Extract the [x, y] coordinate from the center of the cell holding the provided text.  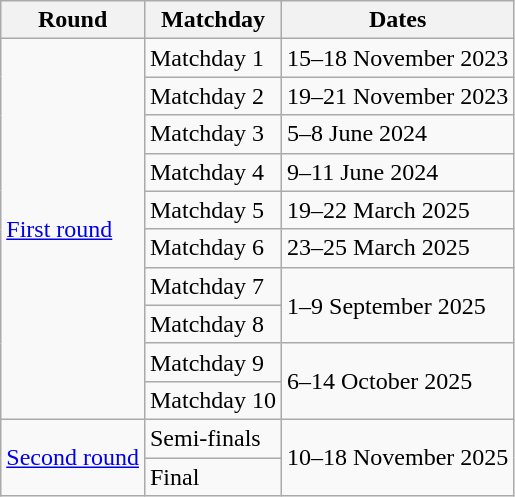
Matchday 4 [212, 172]
Second round [73, 457]
Matchday 10 [212, 400]
6–14 October 2025 [398, 381]
Matchday 7 [212, 286]
First round [73, 230]
Matchday 2 [212, 96]
Matchday 9 [212, 362]
19–22 March 2025 [398, 210]
Matchday 5 [212, 210]
Final [212, 477]
23–25 March 2025 [398, 248]
9–11 June 2024 [398, 172]
15–18 November 2023 [398, 58]
Matchday 6 [212, 248]
Dates [398, 20]
Semi-finals [212, 438]
Matchday 1 [212, 58]
1–9 September 2025 [398, 305]
Matchday 8 [212, 324]
10–18 November 2025 [398, 457]
Matchday 3 [212, 134]
19–21 November 2023 [398, 96]
5–8 June 2024 [398, 134]
Round [73, 20]
Matchday [212, 20]
